Determine the (x, y) coordinate at the center of the cell enclosing the given text.  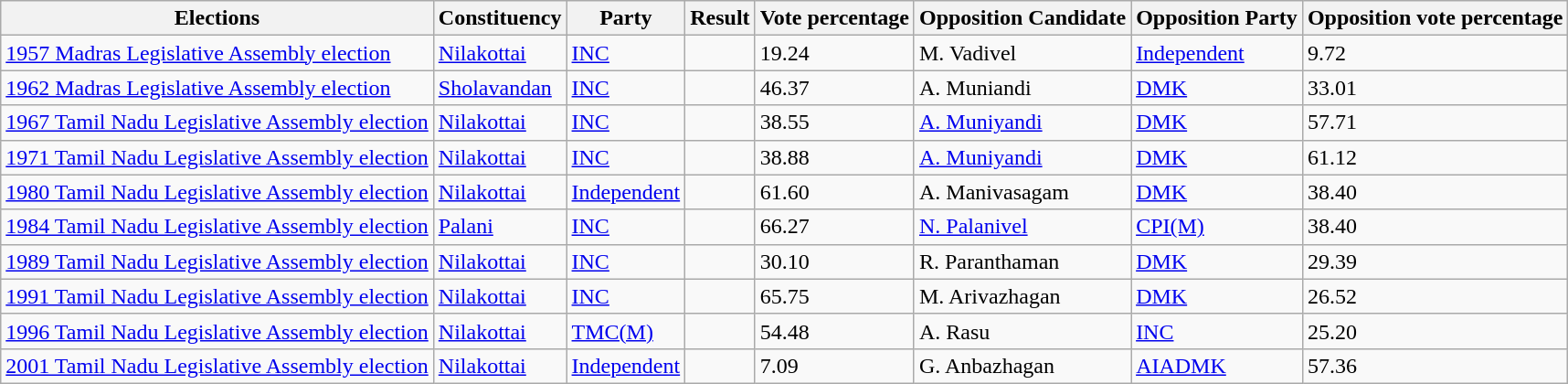
61.12 (1435, 157)
33.01 (1435, 88)
65.75 (834, 296)
38.55 (834, 123)
1984 Tamil Nadu Legislative Assembly election (217, 227)
29.39 (1435, 261)
Opposition Candidate (1022, 18)
M. Arivazhagan (1022, 296)
2001 Tamil Nadu Legislative Assembly election (217, 366)
G. Anbazhagan (1022, 366)
CPI(M) (1217, 227)
AIADMK (1217, 366)
M. Vadivel (1022, 53)
66.27 (834, 227)
1957 Madras Legislative Assembly election (217, 53)
A. Rasu (1022, 331)
Vote percentage (834, 18)
Opposition Party (1217, 18)
54.48 (834, 331)
TMC(M) (626, 331)
9.72 (1435, 53)
Party (626, 18)
Constituency (500, 18)
1989 Tamil Nadu Legislative Assembly election (217, 261)
Opposition vote percentage (1435, 18)
A. Muniandi (1022, 88)
1980 Tamil Nadu Legislative Assembly election (217, 192)
A. Manivasagam (1022, 192)
Result (720, 18)
30.10 (834, 261)
Elections (217, 18)
57.36 (1435, 366)
61.60 (834, 192)
7.09 (834, 366)
1971 Tamil Nadu Legislative Assembly election (217, 157)
1967 Tamil Nadu Legislative Assembly election (217, 123)
1991 Tamil Nadu Legislative Assembly election (217, 296)
46.37 (834, 88)
N. Palanivel (1022, 227)
Palani (500, 227)
19.24 (834, 53)
R. Paranthaman (1022, 261)
25.20 (1435, 331)
1996 Tamil Nadu Legislative Assembly election (217, 331)
1962 Madras Legislative Assembly election (217, 88)
38.88 (834, 157)
57.71 (1435, 123)
Sholavandan (500, 88)
26.52 (1435, 296)
